Find where the given text appears and provide that cell's center as (x, y) coordinate. 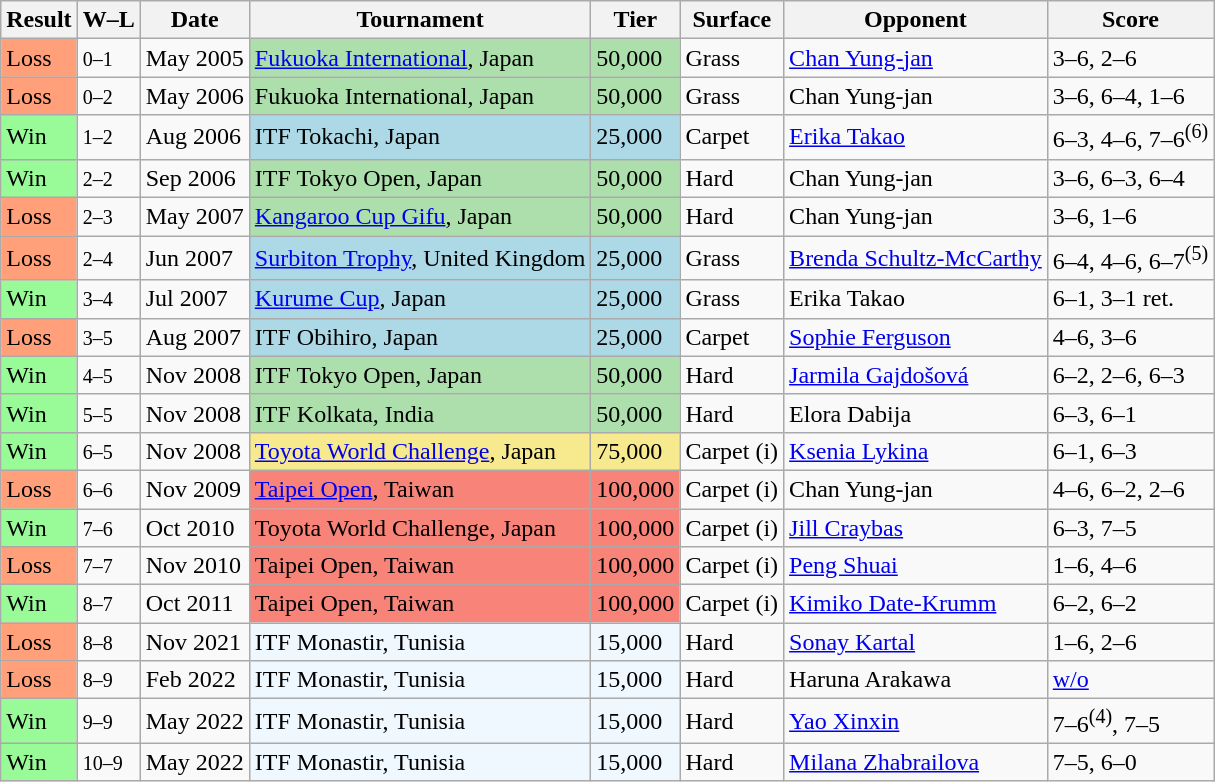
Aug 2006 (194, 138)
0–1 (108, 58)
3–6, 6–3, 6–4 (1130, 178)
Jarmila Gajdošová (916, 375)
8–9 (108, 680)
Oct 2010 (194, 528)
2–4 (108, 258)
3–6, 6–4, 1–6 (1130, 96)
6–3, 4–6, 7–6(6) (1130, 138)
Milana Zhabrailova (916, 762)
Surface (732, 20)
0–2 (108, 96)
6–5 (108, 451)
Nov 2010 (194, 566)
10–9 (108, 762)
3–6, 1–6 (1130, 217)
Kurume Cup, Japan (420, 299)
W–L (108, 20)
Sophie Ferguson (916, 337)
6–3, 6–1 (1130, 413)
Feb 2022 (194, 680)
2–3 (108, 217)
7–6 (108, 528)
6–1, 3–1 ret. (1130, 299)
4–6, 6–2, 2–6 (1130, 489)
4–5 (108, 375)
7–6(4), 7–5 (1130, 722)
1–6, 2–6 (1130, 642)
1–2 (108, 138)
5–5 (108, 413)
3–6, 2–6 (1130, 58)
Result (39, 20)
May 2006 (194, 96)
Yao Xinxin (916, 722)
May 2005 (194, 58)
Ksenia Lykina (916, 451)
Tournament (420, 20)
Haruna Arakawa (916, 680)
Elora Dabija (916, 413)
9–9 (108, 722)
Kangaroo Cup Gifu, Japan (420, 217)
Kimiko Date-Krumm (916, 604)
Sonay Kartal (916, 642)
Aug 2007 (194, 337)
75,000 (636, 451)
Sep 2006 (194, 178)
ITF Tokachi, Japan (420, 138)
ITF Kolkata, India (420, 413)
Surbiton Trophy, United Kingdom (420, 258)
Nov 2021 (194, 642)
7–5, 6–0 (1130, 762)
May 2007 (194, 217)
Opponent (916, 20)
Jun 2007 (194, 258)
6–6 (108, 489)
Date (194, 20)
Brenda Schultz-McCarthy (916, 258)
6–3, 7–5 (1130, 528)
6–2, 2–6, 6–3 (1130, 375)
1–6, 4–6 (1130, 566)
w/o (1130, 680)
8–7 (108, 604)
3–5 (108, 337)
7–7 (108, 566)
4–6, 3–6 (1130, 337)
Jill Craybas (916, 528)
3–4 (108, 299)
6–2, 6–2 (1130, 604)
6–4, 4–6, 6–7(5) (1130, 258)
Tier (636, 20)
8–8 (108, 642)
6–1, 6–3 (1130, 451)
Score (1130, 20)
Peng Shuai (916, 566)
Nov 2009 (194, 489)
Jul 2007 (194, 299)
Oct 2011 (194, 604)
2–2 (108, 178)
ITF Obihiro, Japan (420, 337)
